Search for the cell housing the specified text and yield its (X, Y) center coordinate. 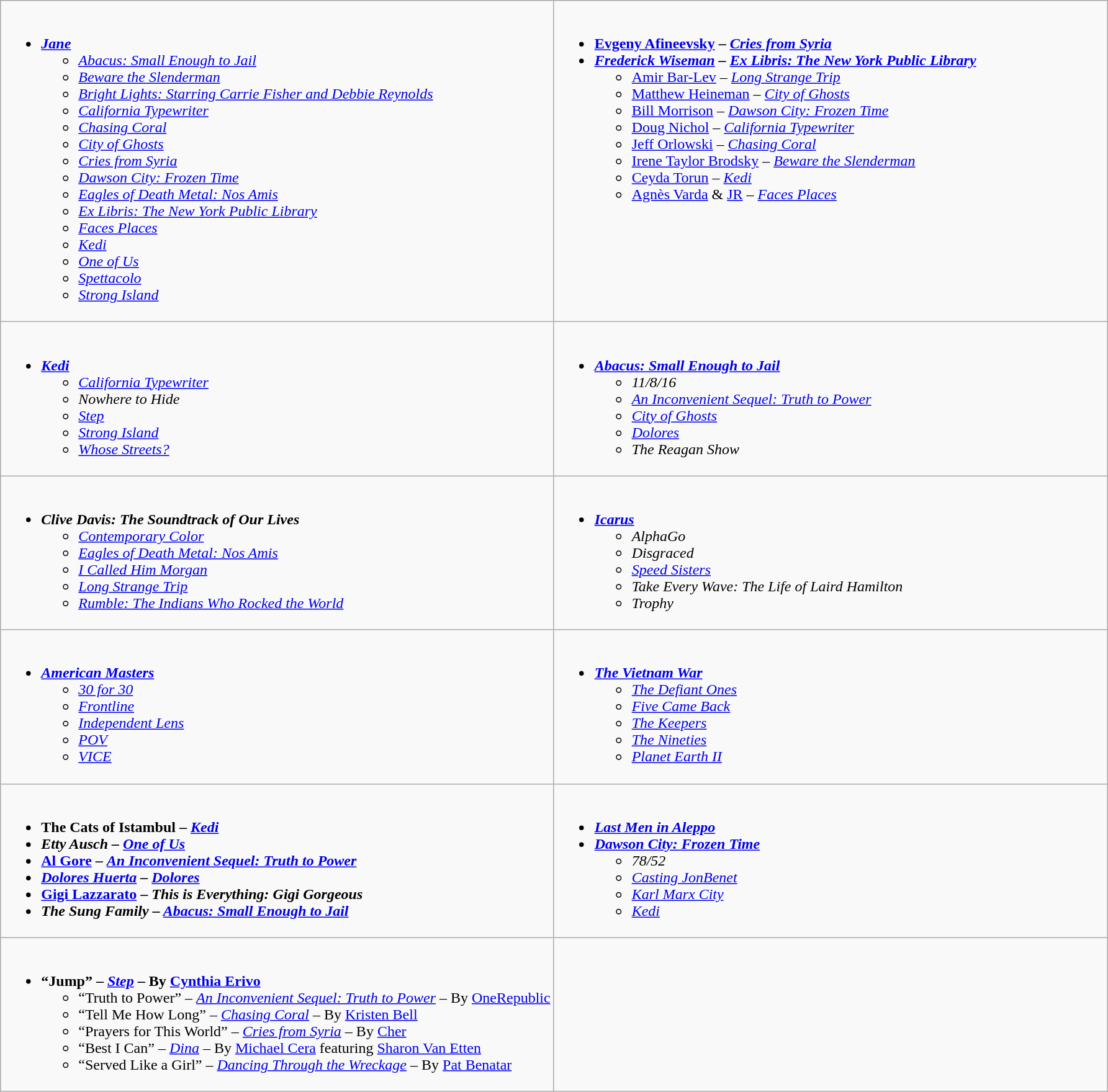
Last Men in AleppoDawson City: Frozen Time78/52Casting JonBenetKarl Marx CityKedi (831, 861)
American Masters30 for 30FrontlineIndependent LensPOVVICE (277, 707)
KediCalifornia TypewriterNowhere to HideStepStrong IslandWhose Streets? (277, 399)
Abacus: Small Enough to Jail11/8/16An Inconvenient Sequel: Truth to PowerCity of GhostsDoloresThe Reagan Show (831, 399)
The Vietnam WarThe Defiant OnesFive Came BackThe KeepersThe NinetiesPlanet Earth II (831, 707)
IcarusAlphaGoDisgracedSpeed SistersTake Every Wave: The Life of Laird HamiltonTrophy (831, 553)
